Find where the given text appears and provide that cell's center as (X, Y) coordinate. 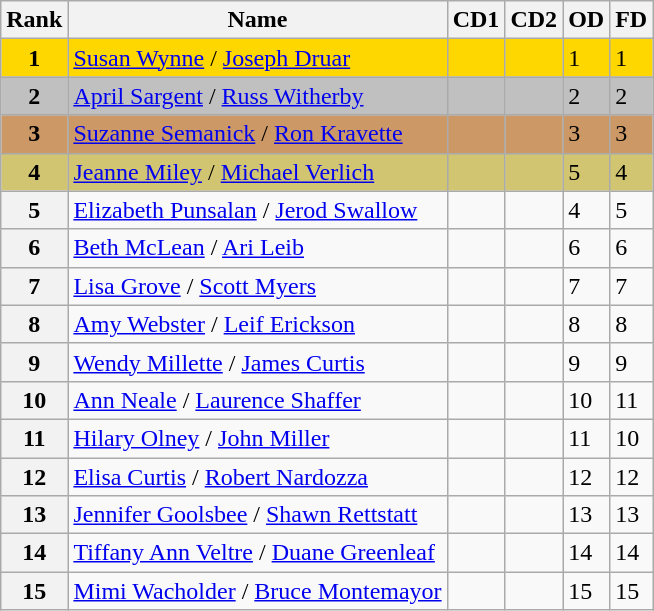
April Sargent / Russ Witherby (258, 96)
Lisa Grove / Scott Myers (258, 286)
CD1 (476, 20)
Tiffany Ann Veltre / Duane Greenleaf (258, 553)
Hilary Olney / John Miller (258, 438)
Beth McLean / Ari Leib (258, 248)
OD (586, 20)
CD2 (534, 20)
Name (258, 20)
FD (632, 20)
Jennifer Goolsbee / Shawn Rettstatt (258, 515)
Wendy Millette / James Curtis (258, 362)
Ann Neale / Laurence Shaffer (258, 400)
Elizabeth Punsalan / Jerod Swallow (258, 210)
Rank (34, 20)
Elisa Curtis / Robert Nardozza (258, 477)
Jeanne Miley / Michael Verlich (258, 172)
Suzanne Semanick / Ron Kravette (258, 134)
Mimi Wacholder / Bruce Montemayor (258, 591)
Amy Webster / Leif Erickson (258, 324)
Susan Wynne / Joseph Druar (258, 58)
